Return the (x, y) coordinate for the center point of the cell that contains the specified text.  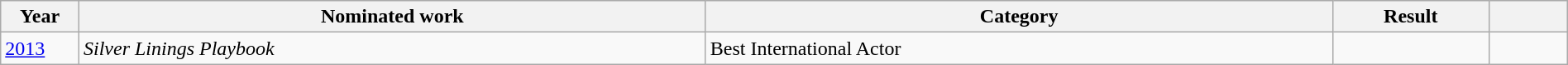
Best International Actor (1019, 48)
Category (1019, 17)
Nominated work (392, 17)
Result (1411, 17)
Year (40, 17)
2013 (40, 48)
Silver Linings Playbook (392, 48)
